Identify which cell holds the provided text, then report its (X, Y) central coordinate. 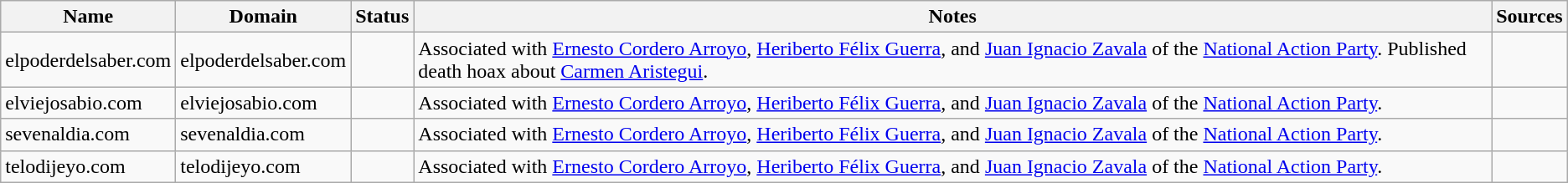
Status (382, 17)
Sources (1529, 17)
Domain (263, 17)
Notes (953, 17)
Name (89, 17)
